Capture the cell that displays the provided text and extract its [X, Y] central coordinate. 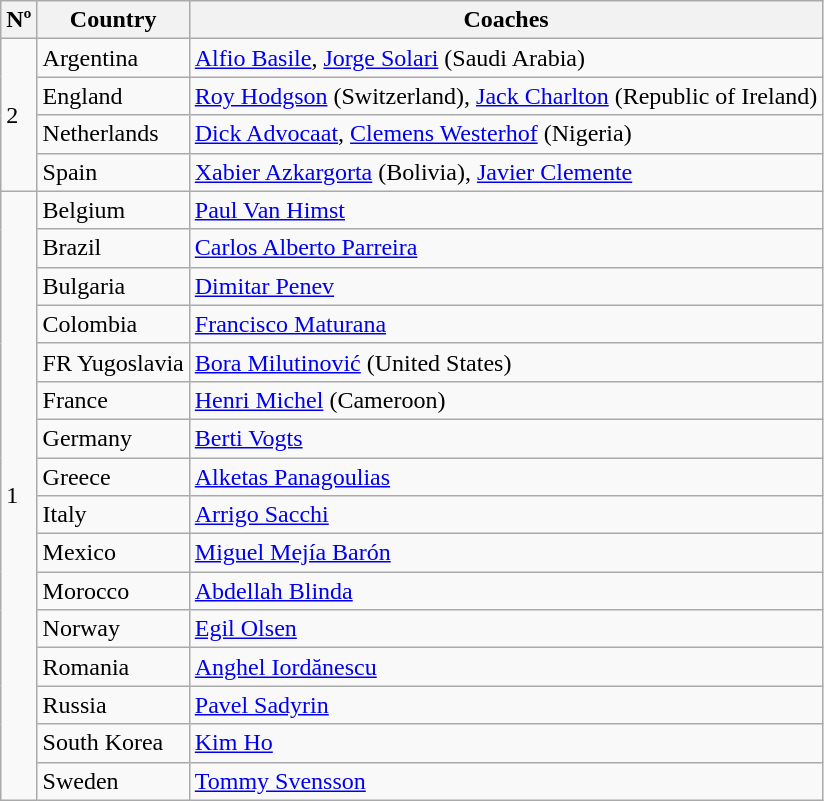
Anghel Iordănescu [506, 667]
Mexico [113, 553]
2 [19, 115]
Greece [113, 477]
Dick Advocaat, Clemens Westerhof (Nigeria) [506, 134]
Kim Ho [506, 743]
Brazil [113, 248]
Henri Michel (Cameroon) [506, 400]
Carlos Alberto Parreira [506, 248]
Morocco [113, 591]
Miguel Mejía Barón [506, 553]
Berti Vogts [506, 438]
Belgium [113, 210]
Bulgaria [113, 286]
Egil Olsen [506, 629]
France [113, 400]
FR Yugoslavia [113, 362]
Russia [113, 705]
Paul Van Himst [506, 210]
Romania [113, 667]
South Korea [113, 743]
Nº [19, 20]
Italy [113, 515]
Norway [113, 629]
Alfio Basile, Jorge Solari (Saudi Arabia) [506, 58]
Francisco Maturana [506, 324]
Colombia [113, 324]
Arrigo Sacchi [506, 515]
Sweden [113, 781]
Germany [113, 438]
Country [113, 20]
Abdellah Blinda [506, 591]
Bora Milutinović (United States) [506, 362]
Roy Hodgson (Switzerland), Jack Charlton (Republic of Ireland) [506, 96]
Alketas Panagoulias [506, 477]
Xabier Azkargorta (Bolivia), Javier Clemente [506, 172]
Coaches [506, 20]
Tommy Svensson [506, 781]
Spain [113, 172]
Netherlands [113, 134]
Dimitar Penev [506, 286]
Pavel Sadyrin [506, 705]
England [113, 96]
1 [19, 496]
Argentina [113, 58]
